Capture the cell that displays the provided text and extract its [X, Y] central coordinate. 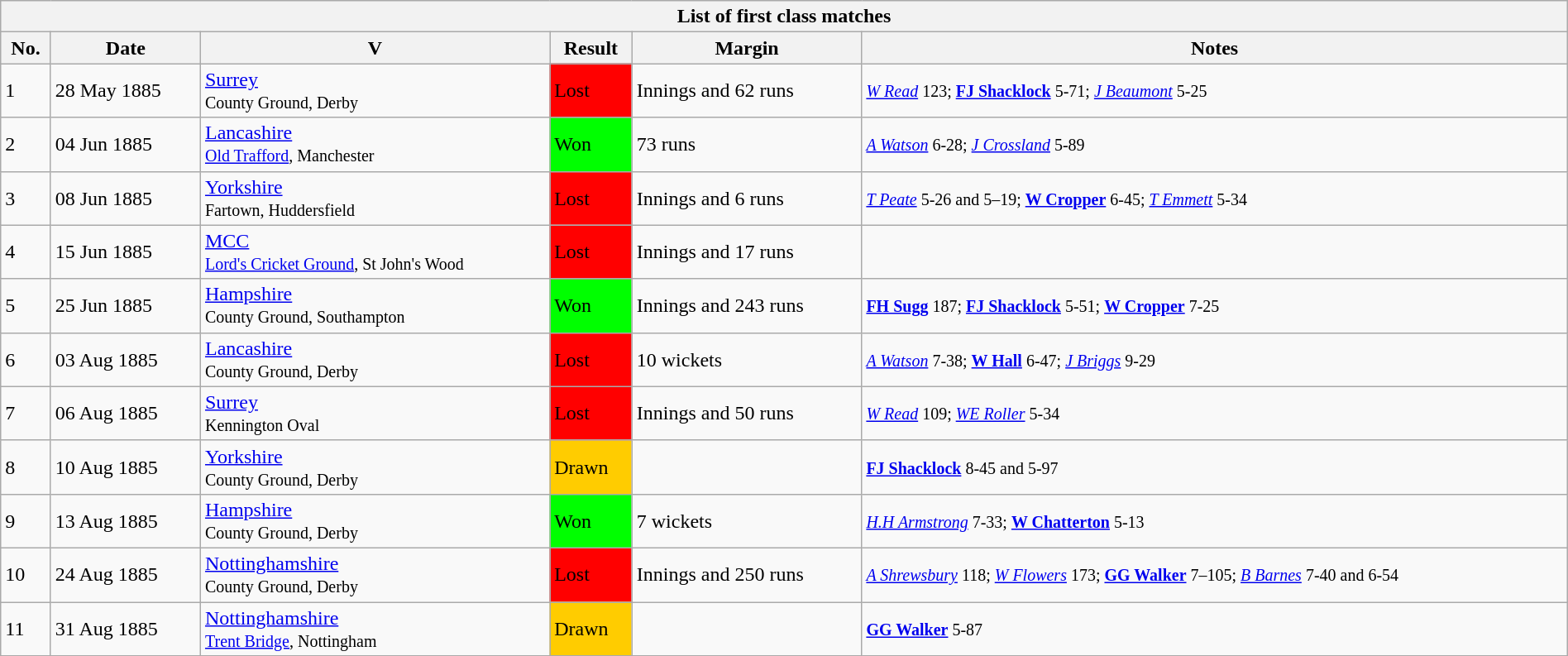
Result [591, 48]
10 wickets [747, 359]
Yorkshire County Ground, Derby [375, 467]
10 Aug 1885 [126, 467]
7 [26, 414]
31 Aug 1885 [126, 629]
5 [26, 306]
A Watson 7-38; W Hall 6-47; J Briggs 9-29 [1214, 359]
2 [26, 144]
Surrey Kennington Oval [375, 414]
1 [26, 91]
Margin [747, 48]
Innings and 6 runs [747, 199]
FH Sugg 187; FJ Shacklock 5-51; W Cropper 7-25 [1214, 306]
A Watson 6-28; J Crossland 5-89 [1214, 144]
Date [126, 48]
W Read 123; FJ Shacklock 5-71; J Beaumont 5-25 [1214, 91]
4 [26, 251]
Innings and 62 runs [747, 91]
A Shrewsbury 118; W Flowers 173; GG Walker 7–105; B Barnes 7-40 and 6-54 [1214, 574]
GG Walker 5-87 [1214, 629]
Innings and 250 runs [747, 574]
9 [26, 521]
3 [26, 199]
V [375, 48]
Nottinghamshire County Ground, Derby [375, 574]
24 Aug 1885 [126, 574]
06 Aug 1885 [126, 414]
H.H Armstrong 7-33; W Chatterton 5-13 [1214, 521]
6 [26, 359]
28 May 1885 [126, 91]
15 Jun 1885 [126, 251]
List of first class matches [784, 17]
Hampshire County Ground, Southampton [375, 306]
W Read 109; WE Roller 5-34 [1214, 414]
Lancashire Old Trafford, Manchester [375, 144]
Nottinghamshire Trent Bridge, Nottingham [375, 629]
Innings and 243 runs [747, 306]
03 Aug 1885 [126, 359]
11 [26, 629]
T Peate 5-26 and 5–19; W Cropper 6-45; T Emmett 5-34 [1214, 199]
No. [26, 48]
73 runs [747, 144]
HampshireCounty Ground, Derby [375, 521]
7 wickets [747, 521]
Lancashire County Ground, Derby [375, 359]
08 Jun 1885 [126, 199]
Surrey County Ground, Derby [375, 91]
8 [26, 467]
10 [26, 574]
25 Jun 1885 [126, 306]
04 Jun 1885 [126, 144]
FJ Shacklock 8-45 and 5-97 [1214, 467]
Notes [1214, 48]
Yorkshire Fartown, Huddersfield [375, 199]
Innings and 17 runs [747, 251]
MCC Lord's Cricket Ground, St John's Wood [375, 251]
13 Aug 1885 [126, 521]
Innings and 50 runs [747, 414]
